Search for the cell housing the specified text and yield its [X, Y] center coordinate. 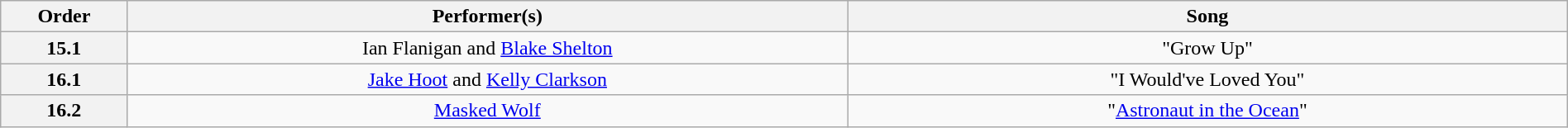
Ian Flanigan and Blake Shelton [488, 48]
Masked Wolf [488, 111]
"Astronaut in the Ocean" [1207, 111]
Performer(s) [488, 17]
16.1 [65, 79]
16.2 [65, 111]
Song [1207, 17]
"Grow Up" [1207, 48]
15.1 [65, 48]
Jake Hoot and Kelly Clarkson [488, 79]
Order [65, 17]
"I Would've Loved You" [1207, 79]
